Detect which cell encompasses the target text, then output its [x, y] center coordinate. 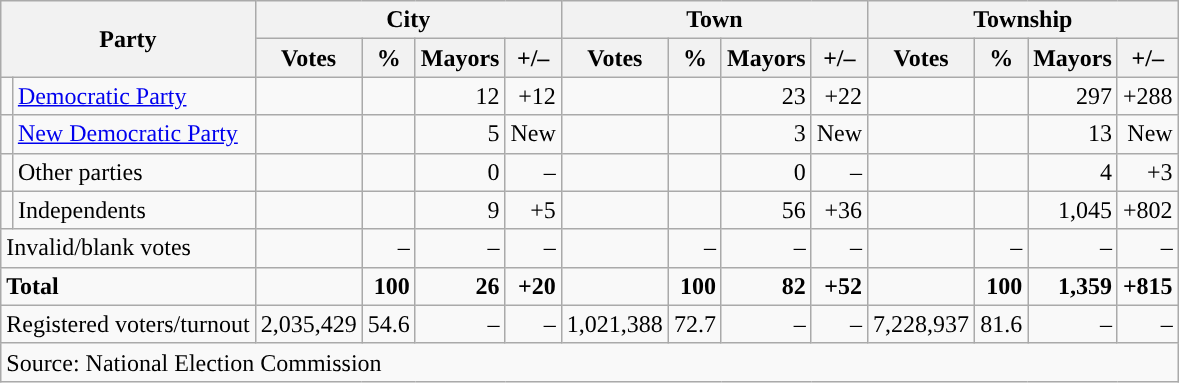
23 [766, 96]
+36 [839, 210]
72.7 [694, 324]
Total [128, 286]
Independents [134, 210]
7,228,937 [922, 324]
+12 [533, 96]
3 [766, 134]
5 [460, 134]
+815 [1148, 286]
2,035,429 [308, 324]
+20 [533, 286]
+288 [1148, 96]
Party [128, 39]
12 [460, 96]
City [408, 20]
+5 [533, 210]
297 [1073, 96]
82 [766, 286]
Township [1024, 20]
+802 [1148, 210]
Source: National Election Commission [590, 362]
Other parties [134, 172]
New Democratic Party [134, 134]
4 [1073, 172]
Registered voters/turnout [128, 324]
81.6 [1002, 324]
Town [714, 20]
1,045 [1073, 210]
56 [766, 210]
+22 [839, 96]
54.6 [388, 324]
+52 [839, 286]
Democratic Party [134, 96]
+3 [1148, 172]
9 [460, 210]
13 [1073, 134]
Invalid/blank votes [128, 248]
1,359 [1073, 286]
1,021,388 [614, 324]
26 [460, 286]
